For the text-containing cell, return its midpoint in (X, Y) coordinate format. 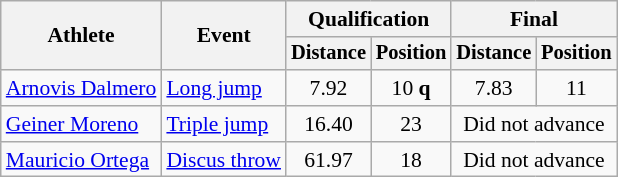
23 (411, 124)
10 q (411, 88)
11 (576, 88)
Final (534, 19)
Did not advance (534, 124)
Athlete (82, 36)
7.83 (494, 88)
Geiner Moreno (82, 124)
Long jump (224, 88)
Triple jump (224, 124)
7.92 (328, 88)
Arnovis Dalmero (82, 88)
Qualification (368, 19)
16.40 (328, 124)
Event (224, 36)
